For the text-containing cell, return its midpoint in (x, y) coordinate format. 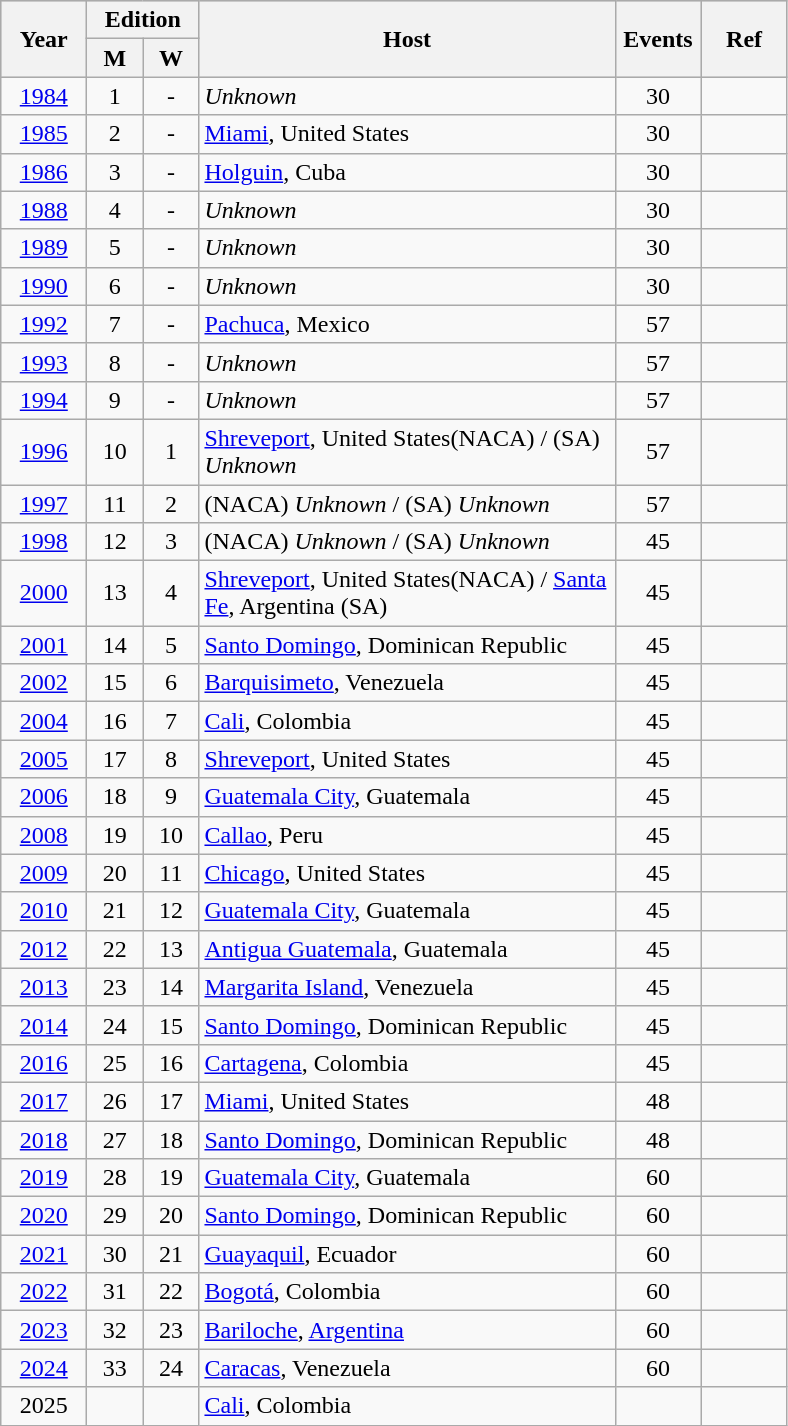
2012 (44, 949)
Holguin, Cuba (407, 172)
2016 (44, 1063)
33 (115, 1368)
Shreveport, United States (407, 759)
Margarita Island, Venezuela (407, 987)
Shreveport, United States(NACA) / (SA) Unknown (407, 452)
Chicago, United States (407, 873)
Callao, Peru (407, 835)
M (115, 58)
2019 (44, 1178)
1990 (44, 286)
Events (658, 39)
Ref (744, 39)
2020 (44, 1216)
1986 (44, 172)
27 (115, 1139)
2008 (44, 835)
Cartagena, Colombia (407, 1063)
2006 (44, 797)
Bogotá, Colombia (407, 1292)
2024 (44, 1368)
1992 (44, 324)
2017 (44, 1101)
Host (407, 39)
Caracas, Venezuela (407, 1368)
1988 (44, 210)
Shreveport, United States(NACA) / Santa Fe, Argentina (SA) (407, 594)
1984 (44, 96)
26 (115, 1101)
2021 (44, 1254)
2018 (44, 1139)
25 (115, 1063)
Edition (143, 20)
2001 (44, 645)
W (171, 58)
2005 (44, 759)
2009 (44, 873)
1989 (44, 248)
31 (115, 1292)
2004 (44, 721)
2010 (44, 911)
29 (115, 1216)
Pachuca, Mexico (407, 324)
1993 (44, 362)
Barquisimeto, Venezuela (407, 683)
2013 (44, 987)
1985 (44, 134)
1994 (44, 400)
Guayaquil, Ecuador (407, 1254)
2025 (44, 1406)
Year (44, 39)
1998 (44, 542)
1996 (44, 452)
2023 (44, 1330)
28 (115, 1178)
1997 (44, 503)
Antigua Guatemala, Guatemala (407, 949)
Bariloche, Argentina (407, 1330)
2014 (44, 1025)
2022 (44, 1292)
2000 (44, 594)
2002 (44, 683)
32 (115, 1330)
